Provide the [x, y] coordinate of the cell's center where the given text is located.  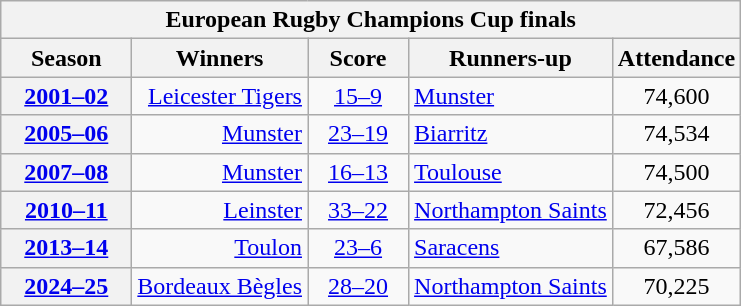
28–20 [358, 286]
Winners [220, 58]
Bordeaux Bègles [220, 286]
Attendance [676, 58]
Season [66, 58]
2005–06 [66, 134]
16–13 [358, 172]
2010–11 [66, 210]
Toulouse [511, 172]
Leicester Tigers [220, 96]
2013–14 [66, 248]
67,586 [676, 248]
2024–25 [66, 286]
2001–02 [66, 96]
33–22 [358, 210]
Leinster [220, 210]
Biarritz [511, 134]
Saracens [511, 248]
23–6 [358, 248]
72,456 [676, 210]
74,500 [676, 172]
74,600 [676, 96]
Score [358, 58]
Toulon [220, 248]
2007–08 [66, 172]
70,225 [676, 286]
Runners-up [511, 58]
74,534 [676, 134]
23–19 [358, 134]
European Rugby Champions Cup finals [371, 20]
15–9 [358, 96]
